Return [X, Y] of the center of cell containing provided text 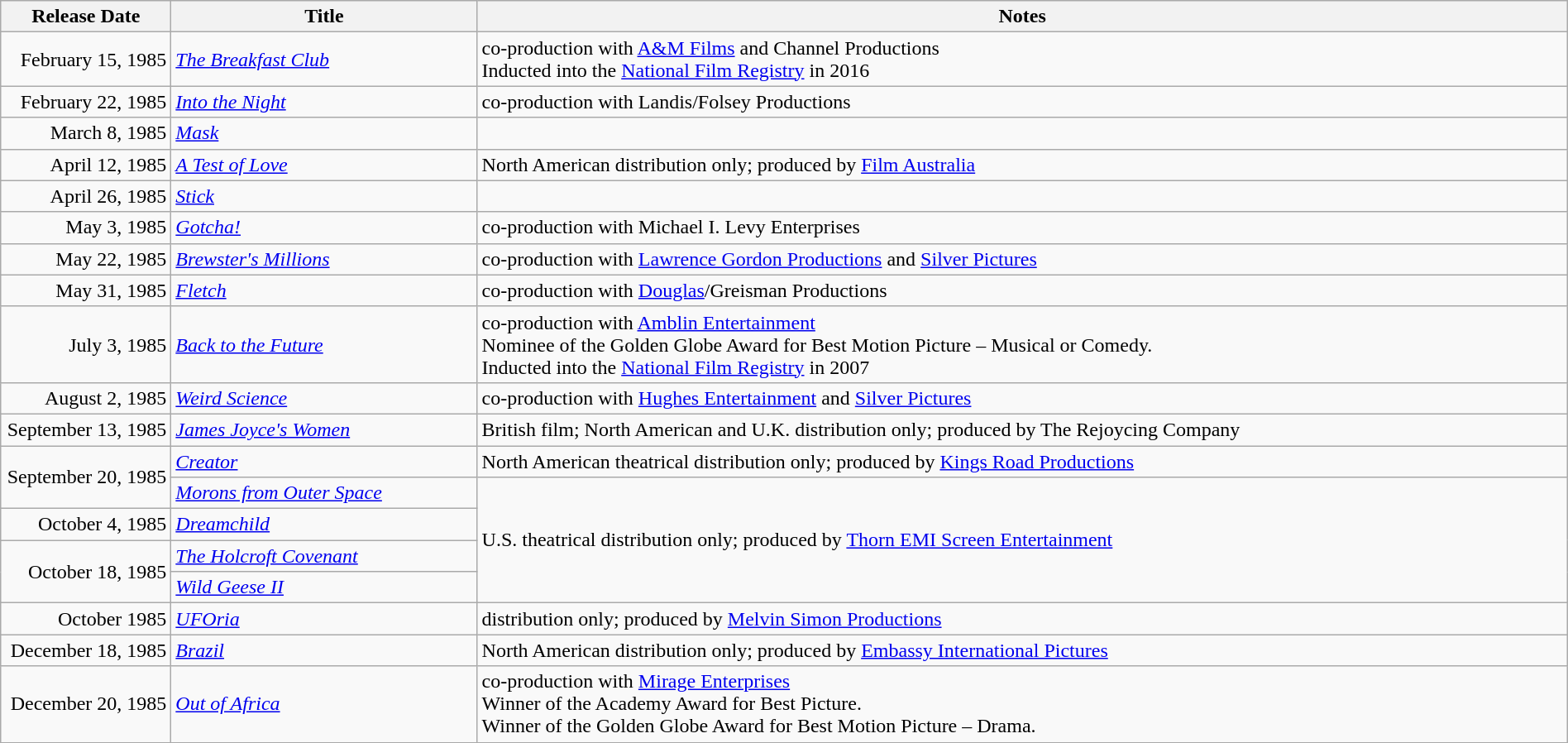
The Breakfast Club [324, 60]
August 2, 1985 [86, 398]
September 13, 1985 [86, 429]
Brazil [324, 650]
North American theatrical distribution only; produced by Kings Road Productions [1022, 461]
Mask [324, 133]
May 3, 1985 [86, 228]
April 12, 1985 [86, 165]
A Test of Love [324, 165]
February 22, 1985 [86, 102]
May 22, 1985 [86, 259]
co-production with Douglas/Greisman Productions [1022, 290]
co-production with Hughes Entertainment and Silver Pictures [1022, 398]
James Joyce's Women [324, 429]
September 20, 1985 [86, 477]
The Holcroft Covenant [324, 556]
Creator [324, 461]
March 8, 1985 [86, 133]
Brewster's Millions [324, 259]
Wild Geese II [324, 587]
Back to the Future [324, 344]
May 31, 1985 [86, 290]
Fletch [324, 290]
Gotcha! [324, 228]
North American distribution only; produced by Embassy International Pictures [1022, 650]
co-production with Lawrence Gordon Productions and Silver Pictures [1022, 259]
Dreamchild [324, 525]
UFOria [324, 619]
co-production with Mirage EnterprisesWinner of the Academy Award for Best Picture.Winner of the Golden Globe Award for Best Motion Picture – Drama. [1022, 704]
October 18, 1985 [86, 572]
October 4, 1985 [86, 525]
Morons from Outer Space [324, 493]
North American distribution only; produced by Film Australia [1022, 165]
Out of Africa [324, 704]
British film; North American and U.K. distribution only; produced by The Rejoycing Company [1022, 429]
Weird Science [324, 398]
Stick [324, 196]
February 15, 1985 [86, 60]
co-production with Landis/Folsey Productions [1022, 102]
U.S. theatrical distribution only; produced by Thorn EMI Screen Entertainment [1022, 540]
October 1985 [86, 619]
December 20, 1985 [86, 704]
April 26, 1985 [86, 196]
co-production with A&M Films and Channel ProductionsInducted into the National Film Registry in 2016 [1022, 60]
distribution only; produced by Melvin Simon Productions [1022, 619]
Notes [1022, 17]
Title [324, 17]
December 18, 1985 [86, 650]
Into the Night [324, 102]
co-production with Michael I. Levy Enterprises [1022, 228]
July 3, 1985 [86, 344]
Release Date [86, 17]
